Return the [X, Y] coordinate for the center point of the cell that contains the specified text.  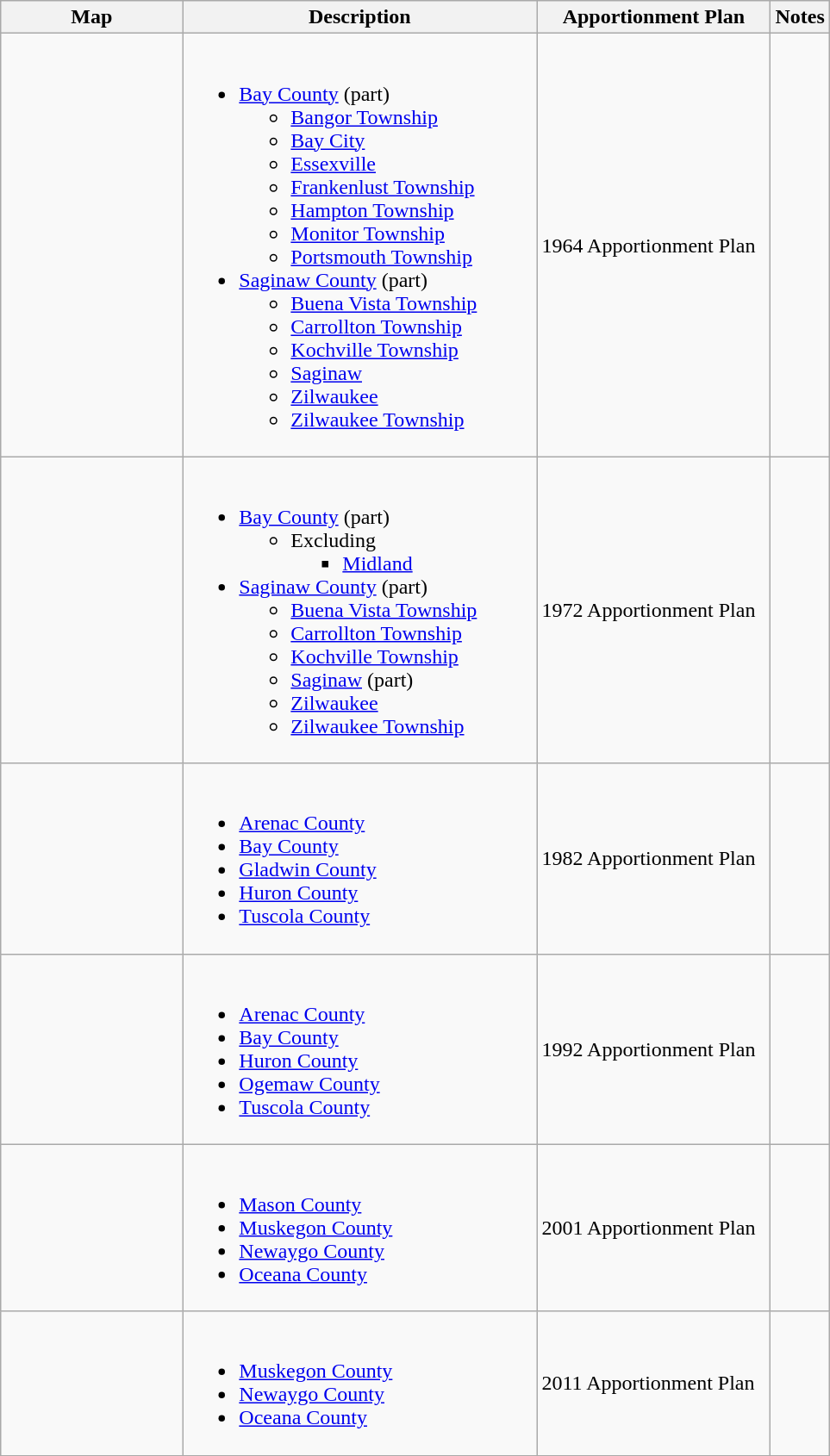
Mason CountyMuskegon CountyNewaygo CountyOceana County [360, 1228]
Description [360, 17]
Muskegon CountyNewaygo CountyOceana County [360, 1384]
1982 Apportionment Plan [653, 858]
1992 Apportionment Plan [653, 1049]
2011 Apportionment Plan [653, 1384]
2001 Apportionment Plan [653, 1228]
Map [91, 17]
1972 Apportionment Plan [653, 610]
Arenac CountyBay CountyHuron CountyOgemaw CountyTuscola County [360, 1049]
1964 Apportionment Plan [653, 245]
Notes [800, 17]
Apportionment Plan [653, 17]
Arenac CountyBay CountyGladwin CountyHuron CountyTuscola County [360, 858]
